From the cell containing the given text, extract its center point as (X, Y) coordinate. 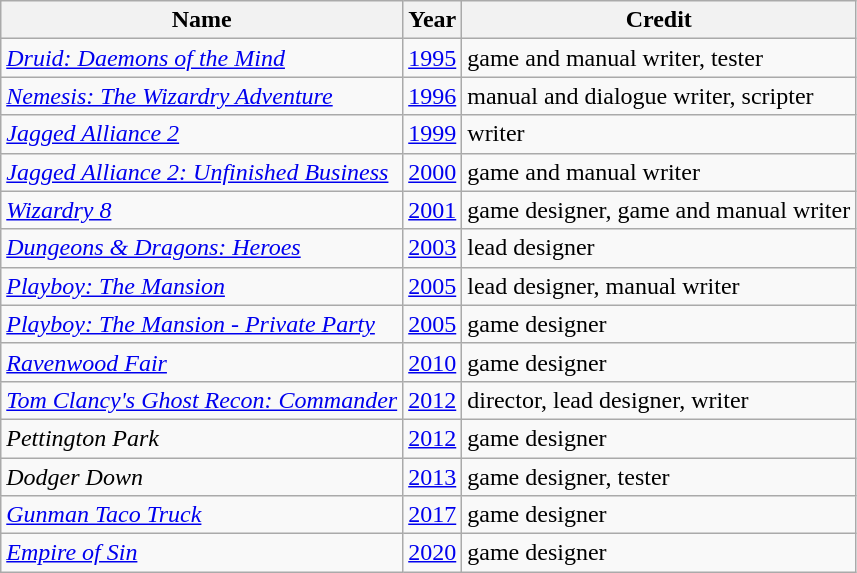
2020 (432, 553)
Dodger Down (202, 477)
Playboy: The Mansion - Private Party (202, 324)
Wizardry 8 (202, 210)
Gunman Taco Truck (202, 515)
1999 (432, 134)
game designer, game and manual writer (659, 210)
Playboy: The Mansion (202, 286)
Jagged Alliance 2: Unfinished Business (202, 172)
2013 (432, 477)
2000 (432, 172)
game and manual writer, tester (659, 58)
lead designer, manual writer (659, 286)
Nemesis: The Wizardry Adventure (202, 96)
director, lead designer, writer (659, 400)
2001 (432, 210)
1996 (432, 96)
game and manual writer (659, 172)
2010 (432, 362)
2017 (432, 515)
writer (659, 134)
lead designer (659, 248)
game designer, tester (659, 477)
Name (202, 20)
Dungeons & Dragons: Heroes (202, 248)
manual and dialogue writer, scripter (659, 96)
Druid: Daemons of the Mind (202, 58)
Year (432, 20)
1995 (432, 58)
Tom Clancy's Ghost Recon: Commander (202, 400)
Pettington Park (202, 438)
Empire of Sin (202, 553)
2003 (432, 248)
Credit (659, 20)
Ravenwood Fair (202, 362)
Jagged Alliance 2 (202, 134)
